Search for the cell housing the specified text and yield its (x, y) center coordinate. 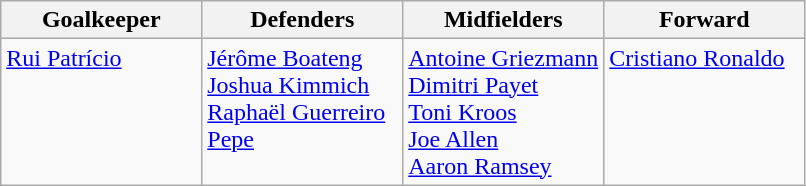
Jérôme Boateng Joshua Kimmich Raphaël Guerreiro Pepe (302, 112)
Forward (704, 20)
Goalkeeper (102, 20)
Antoine Griezmann Dimitri Payet Toni Kroos Joe Allen Aaron Ramsey (504, 112)
Rui Patrício (102, 112)
Defenders (302, 20)
Cristiano Ronaldo (704, 112)
Midfielders (504, 20)
